Capture the cell that displays the provided text and extract its (x, y) central coordinate. 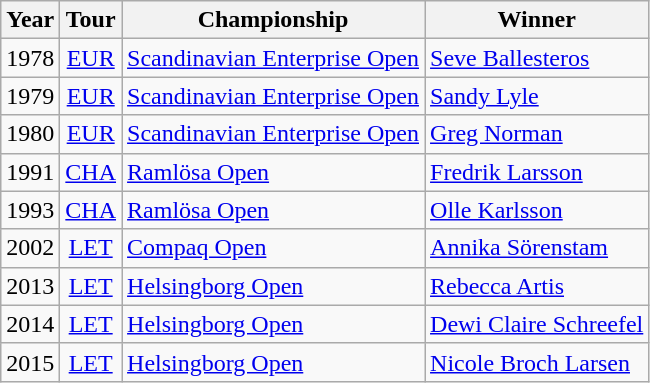
Dewi Claire Schreefel (537, 324)
1978 (30, 58)
Compaq Open (274, 248)
2013 (30, 286)
Rebecca Artis (537, 286)
Seve Ballesteros (537, 58)
Greg Norman (537, 134)
Fredrik Larsson (537, 172)
1991 (30, 172)
Olle Karlsson (537, 210)
1980 (30, 134)
2002 (30, 248)
2015 (30, 362)
Championship (274, 20)
2014 (30, 324)
Tour (91, 20)
Sandy Lyle (537, 96)
Annika Sörenstam (537, 248)
Winner (537, 20)
1993 (30, 210)
Nicole Broch Larsen (537, 362)
Year (30, 20)
1979 (30, 96)
